Provide the (x, y) coordinate of the cell's center where the given text is located.  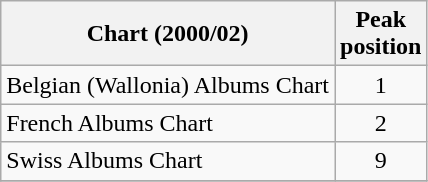
9 (380, 161)
Swiss Albums Chart (168, 161)
Chart (2000/02) (168, 34)
French Albums Chart (168, 123)
Belgian (Wallonia) Albums Chart (168, 85)
1 (380, 85)
2 (380, 123)
Peakposition (380, 34)
